Output the [x, y] coordinate of the center of the cell containing the given text.  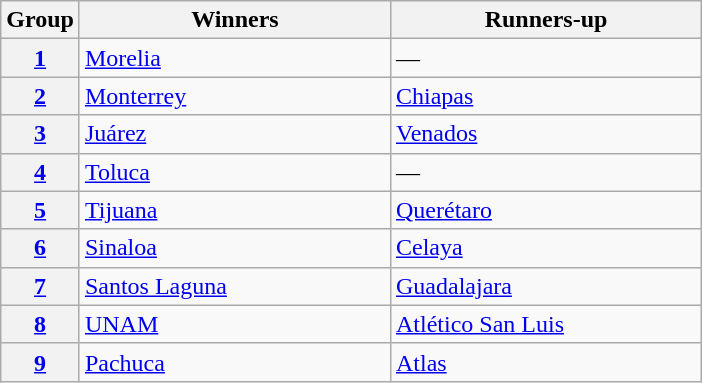
Querétaro [546, 210]
4 [40, 172]
Runners-up [546, 20]
Tijuana [234, 210]
Celaya [546, 248]
Group [40, 20]
Chiapas [546, 96]
2 [40, 96]
Atlético San Luis [546, 324]
Pachuca [234, 362]
9 [40, 362]
Atlas [546, 362]
Guadalajara [546, 286]
5 [40, 210]
Venados [546, 134]
3 [40, 134]
Santos Laguna [234, 286]
Sinaloa [234, 248]
Toluca [234, 172]
Monterrey [234, 96]
Juárez [234, 134]
UNAM [234, 324]
8 [40, 324]
Morelia [234, 58]
1 [40, 58]
7 [40, 286]
Winners [234, 20]
6 [40, 248]
